Return (X, Y) of the center of cell containing provided text 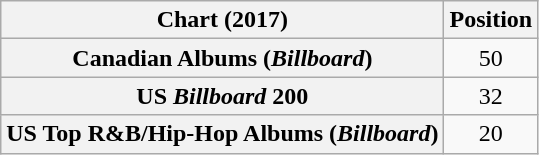
20 (491, 134)
Chart (2017) (222, 20)
US Billboard 200 (222, 96)
US Top R&B/Hip-Hop Albums (Billboard) (222, 134)
Position (491, 20)
32 (491, 96)
50 (491, 58)
Canadian Albums (Billboard) (222, 58)
